From the cell containing the given text, extract its center point as [X, Y] coordinate. 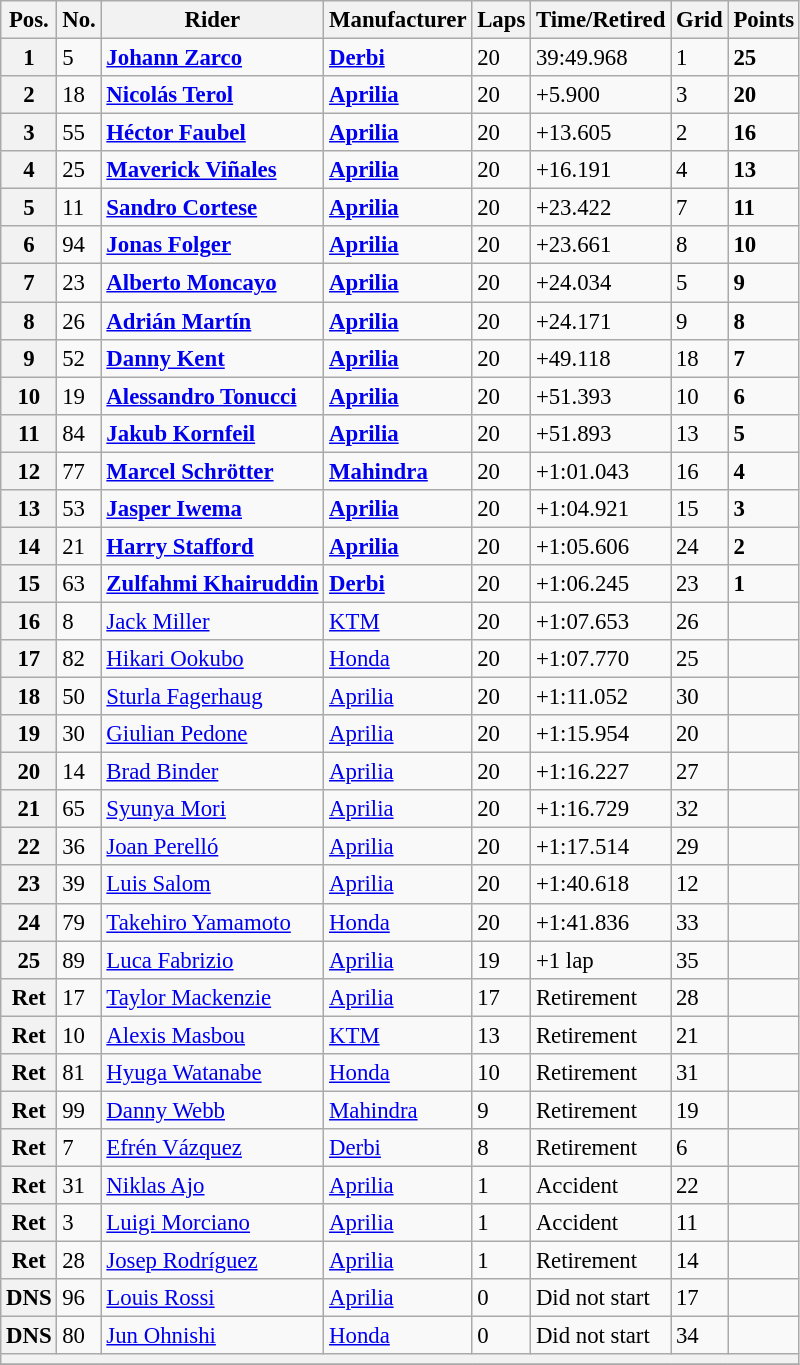
+1:16.227 [601, 772]
+1:01.043 [601, 471]
80 [79, 1336]
96 [79, 1298]
Alberto Moncayo [212, 283]
Sandro Cortese [212, 208]
+51.393 [601, 396]
Rider [212, 20]
Héctor Faubel [212, 133]
Taylor Mackenzie [212, 997]
+1:40.618 [601, 885]
No. [79, 20]
Niklas Ajo [212, 1185]
99 [79, 1110]
Alessandro Tonucci [212, 396]
77 [79, 471]
Jack Miller [212, 621]
Harry Stafford [212, 546]
65 [79, 809]
33 [700, 922]
+1:06.245 [601, 584]
Luca Fabrizio [212, 960]
89 [79, 960]
+16.191 [601, 170]
Danny Webb [212, 1110]
50 [79, 697]
79 [79, 922]
Takehiro Yamamoto [212, 922]
Grid [700, 20]
+5.900 [601, 95]
Joan Perelló [212, 847]
+1:41.836 [601, 922]
82 [79, 659]
81 [79, 1073]
94 [79, 245]
39 [79, 885]
Alexis Masbou [212, 1035]
84 [79, 433]
+1:07.770 [601, 659]
Laps [502, 20]
Efrén Vázquez [212, 1148]
Zulfahmi Khairuddin [212, 584]
29 [700, 847]
+1:16.729 [601, 809]
+1:11.052 [601, 697]
+1 lap [601, 960]
Pos. [29, 20]
+1:15.954 [601, 734]
+49.118 [601, 358]
Adrián Martín [212, 321]
Marcel Schrötter [212, 471]
+23.422 [601, 208]
Luis Salom [212, 885]
Hyuga Watanabe [212, 1073]
Jasper Iwema [212, 509]
52 [79, 358]
Jun Ohnishi [212, 1336]
+24.034 [601, 283]
55 [79, 133]
39:49.968 [601, 58]
+51.893 [601, 433]
Luigi Morciano [212, 1223]
Josep Rodríguez [212, 1261]
Jonas Folger [212, 245]
Louis Rossi [212, 1298]
Hikari Ookubo [212, 659]
34 [700, 1336]
Sturla Fagerhaug [212, 697]
Points [764, 20]
Jakub Kornfeil [212, 433]
Brad Binder [212, 772]
Maverick Viñales [212, 170]
Manufacturer [398, 20]
+1:07.653 [601, 621]
32 [700, 809]
Giulian Pedone [212, 734]
Johann Zarco [212, 58]
Syunya Mori [212, 809]
+1:17.514 [601, 847]
+23.661 [601, 245]
+1:05.606 [601, 546]
+1:04.921 [601, 509]
+24.171 [601, 321]
Nicolás Terol [212, 95]
+13.605 [601, 133]
35 [700, 960]
Danny Kent [212, 358]
27 [700, 772]
36 [79, 847]
53 [79, 509]
63 [79, 584]
Time/Retired [601, 20]
